Determine the (x, y) coordinate at the center of the cell enclosing the given text.  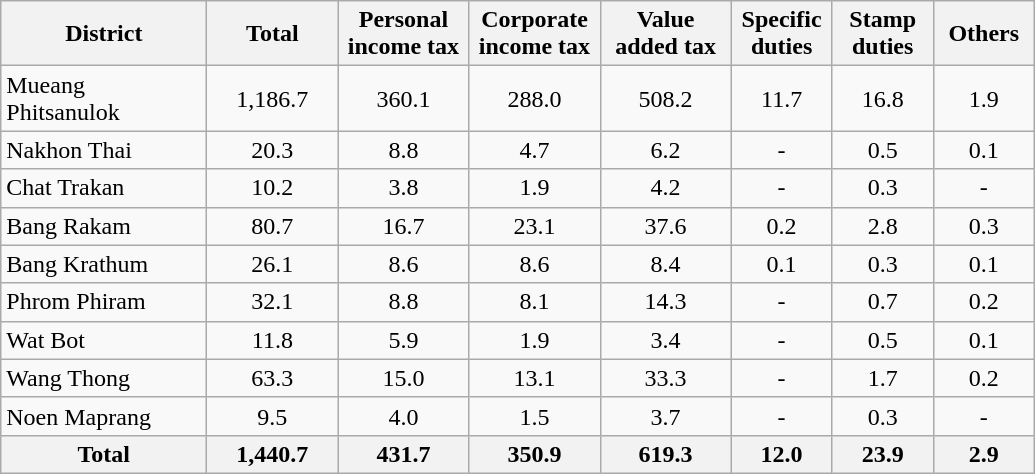
Nakhon Thai (104, 150)
10.2 (272, 188)
2.8 (882, 226)
1,186.7 (272, 98)
Others (984, 34)
4.0 (404, 416)
16.8 (882, 98)
508.2 (666, 98)
14.3 (666, 302)
Wat Bot (104, 340)
6.2 (666, 150)
Chat Trakan (104, 188)
13.1 (534, 378)
2.9 (984, 454)
23.1 (534, 226)
5.9 (404, 340)
4.7 (534, 150)
23.9 (882, 454)
8.1 (534, 302)
26.1 (272, 264)
288.0 (534, 98)
0.7 (882, 302)
Wang Thong (104, 378)
4.2 (666, 188)
619.3 (666, 454)
Value added tax (666, 34)
3.4 (666, 340)
3.7 (666, 416)
33.3 (666, 378)
37.6 (666, 226)
Corporate income tax (534, 34)
20.3 (272, 150)
11.8 (272, 340)
3.8 (404, 188)
8.4 (666, 264)
16.7 (404, 226)
80.7 (272, 226)
32.1 (272, 302)
9.5 (272, 416)
Noen Maprang (104, 416)
District (104, 34)
Stamp duties (882, 34)
12.0 (782, 454)
63.3 (272, 378)
Bang Krathum (104, 264)
350.9 (534, 454)
360.1 (404, 98)
11.7 (782, 98)
Specific duties (782, 34)
Phrom Phiram (104, 302)
Mueang Phitsanulok (104, 98)
1.7 (882, 378)
431.7 (404, 454)
Personal income tax (404, 34)
15.0 (404, 378)
1.5 (534, 416)
1,440.7 (272, 454)
Bang Rakam (104, 226)
